Return [X, Y] of the center of cell containing provided text 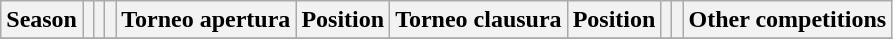
Other competitions [788, 20]
Torneo apertura [206, 20]
Torneo clausura [479, 20]
Season [42, 20]
